Extract the [X, Y] coordinate from the center of the cell holding the provided text.  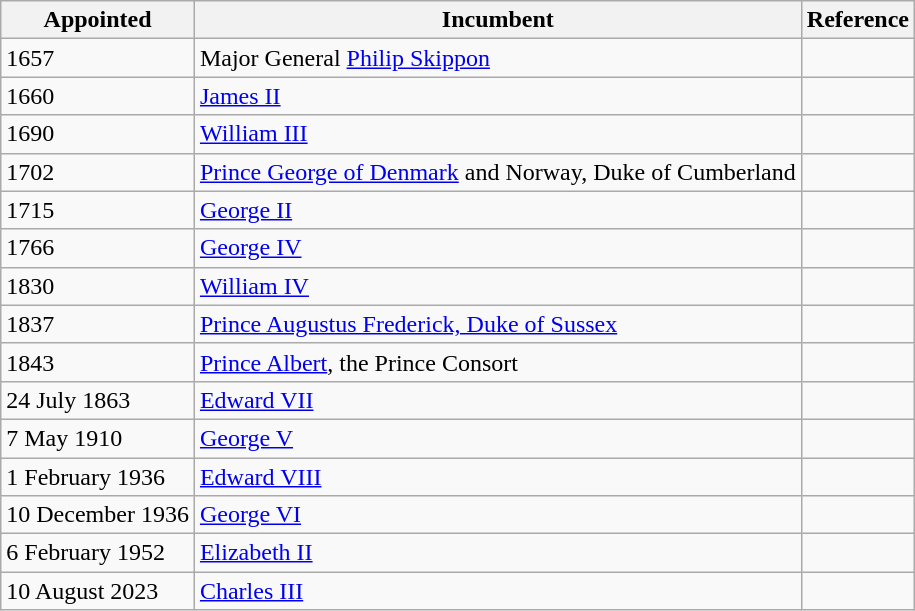
1 February 1936 [98, 477]
24 July 1863 [98, 400]
1690 [98, 134]
Appointed [98, 20]
1660 [98, 96]
Reference [858, 20]
Edward VIII [498, 477]
Edward VII [498, 400]
6 February 1952 [98, 553]
Major General Philip Skippon [498, 58]
Prince Albert, the Prince Consort [498, 362]
Incumbent [498, 20]
1715 [98, 210]
Elizabeth II [498, 553]
1830 [98, 286]
1843 [98, 362]
1657 [98, 58]
George VI [498, 515]
William IV [498, 286]
1766 [98, 248]
1837 [98, 324]
George IV [498, 248]
Prince George of Denmark and Norway, Duke of Cumberland [498, 172]
7 May 1910 [98, 438]
George II [498, 210]
Charles III [498, 591]
James II [498, 96]
George V [498, 438]
10 August 2023 [98, 591]
Prince Augustus Frederick, Duke of Sussex [498, 324]
1702 [98, 172]
William III [498, 134]
10 December 1936 [98, 515]
